Capture the cell that displays the provided text and extract its [x, y] central coordinate. 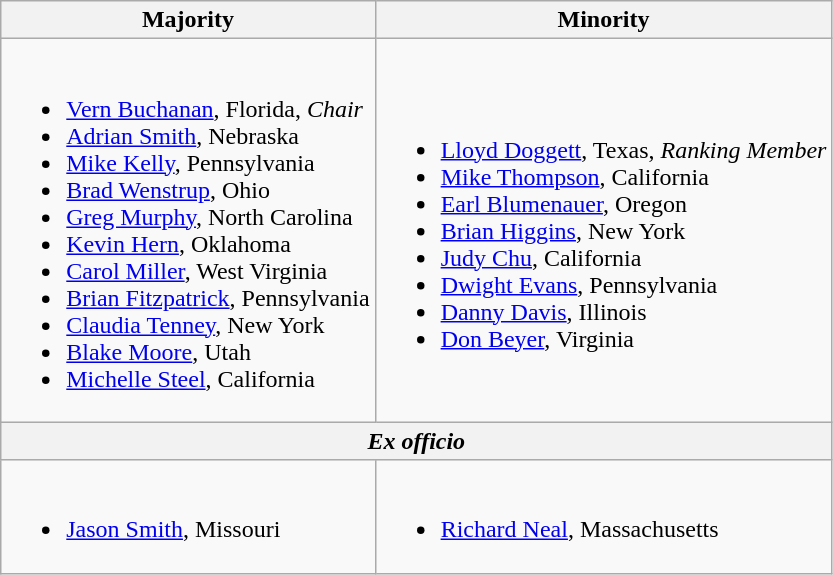
Ex officio [416, 441]
Richard Neal, Massachusetts [604, 516]
Majority [188, 20]
Minority [604, 20]
Jason Smith, Missouri [188, 516]
